Extract the [X, Y] coordinate from the center of the cell holding the provided text.  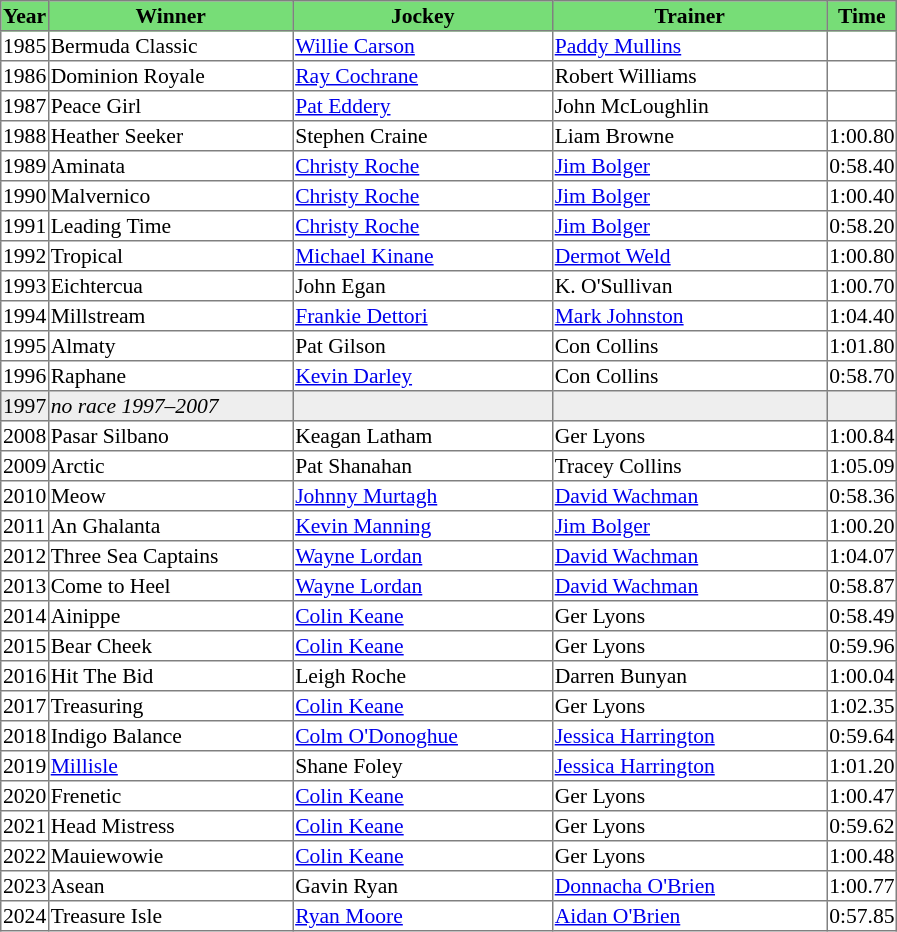
2009 [25, 466]
Treasure Isle [170, 916]
1:00.48 [862, 856]
Mark Johnston [689, 316]
Millisle [170, 766]
Trainer [689, 16]
1:00.70 [862, 286]
Ryan Moore [423, 916]
Raphane [170, 376]
0:59.96 [862, 646]
Pat Shanahan [423, 466]
0:58.87 [862, 586]
0:58.40 [862, 166]
Dominion Royale [170, 76]
2021 [25, 826]
Leading Time [170, 226]
1:01.20 [862, 766]
1:00.47 [862, 796]
2010 [25, 496]
1988 [25, 136]
Eichtercua [170, 286]
2014 [25, 616]
Liam Browne [689, 136]
Meow [170, 496]
Frankie Dettori [423, 316]
0:59.62 [862, 826]
2016 [25, 676]
Peace Girl [170, 106]
1990 [25, 196]
Treasuring [170, 706]
1:00.40 [862, 196]
Tracey Collins [689, 466]
2018 [25, 736]
Indigo Balance [170, 736]
1:00.20 [862, 526]
1995 [25, 346]
2012 [25, 556]
John McLoughlin [689, 106]
2022 [25, 856]
1992 [25, 256]
1997 [25, 406]
Heather Seeker [170, 136]
2015 [25, 646]
2008 [25, 436]
1:00.04 [862, 676]
An Ghalanta [170, 526]
1993 [25, 286]
Johnny Murtagh [423, 496]
1986 [25, 76]
Frenetic [170, 796]
Winner [170, 16]
Head Mistress [170, 826]
2024 [25, 916]
Aidan O'Brien [689, 916]
Kevin Darley [423, 376]
K. O'Sullivan [689, 286]
Willie Carson [423, 46]
no race 1997–2007 [170, 406]
1996 [25, 376]
Jockey [423, 16]
1:00.77 [862, 886]
Pat Gilson [423, 346]
2019 [25, 766]
Ray Cochrane [423, 76]
Keagan Latham [423, 436]
1994 [25, 316]
Time [862, 16]
Ainippe [170, 616]
1985 [25, 46]
1:05.09 [862, 466]
0:57.85 [862, 916]
2013 [25, 586]
Leigh Roche [423, 676]
1:00.84 [862, 436]
Colm O'Donoghue [423, 736]
Michael Kinane [423, 256]
2020 [25, 796]
Malvernico [170, 196]
0:58.49 [862, 616]
Asean [170, 886]
1987 [25, 106]
Mauiewowie [170, 856]
0:58.70 [862, 376]
0:58.20 [862, 226]
Donnacha O'Brien [689, 886]
Year [25, 16]
Dermot Weld [689, 256]
John Egan [423, 286]
Pat Eddery [423, 106]
Hit The Bid [170, 676]
1991 [25, 226]
Almaty [170, 346]
Three Sea Captains [170, 556]
Bear Cheek [170, 646]
1:04.40 [862, 316]
0:58.36 [862, 496]
2017 [25, 706]
0:59.64 [862, 736]
1989 [25, 166]
Shane Foley [423, 766]
Robert Williams [689, 76]
1:02.35 [862, 706]
Arctic [170, 466]
Bermuda Classic [170, 46]
Millstream [170, 316]
Tropical [170, 256]
Come to Heel [170, 586]
1:01.80 [862, 346]
Gavin Ryan [423, 886]
2011 [25, 526]
Kevin Manning [423, 526]
Paddy Mullins [689, 46]
Darren Bunyan [689, 676]
1:04.07 [862, 556]
2023 [25, 886]
Aminata [170, 166]
Pasar Silbano [170, 436]
Stephen Craine [423, 136]
